Identify which cell holds the provided text, then report its (x, y) central coordinate. 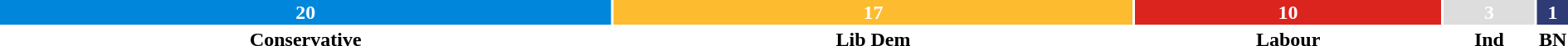
3 (1489, 12)
1 (1553, 12)
17 (874, 12)
10 (1288, 12)
20 (305, 12)
